Pinpoint the cell where the given text exists, returning its (X, Y) midpoint coordinate. 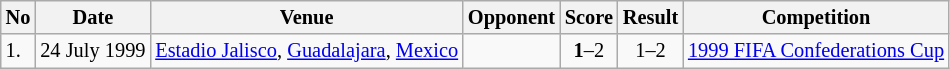
Score (589, 17)
1999 FIFA Confederations Cup (816, 51)
1. (18, 51)
Date (92, 17)
Opponent (512, 17)
Venue (306, 17)
No (18, 17)
Estadio Jalisco, Guadalajara, Mexico (306, 51)
Competition (816, 17)
24 July 1999 (92, 51)
Result (650, 17)
